Return the [x, y] coordinate for the center point of the cell that contains the specified text.  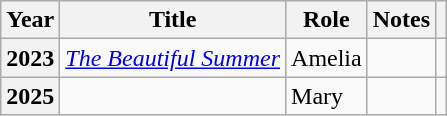
Title [173, 20]
Notes [401, 20]
Mary [327, 96]
The Beautiful Summer [173, 58]
Role [327, 20]
Year [30, 20]
2023 [30, 58]
2025 [30, 96]
Amelia [327, 58]
